From the cell containing the given text, extract its center point as [x, y] coordinate. 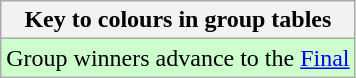
Group winners advance to the Final [178, 58]
Key to colours in group tables [178, 20]
